Pinpoint the cell where the given text exists, returning its (x, y) midpoint coordinate. 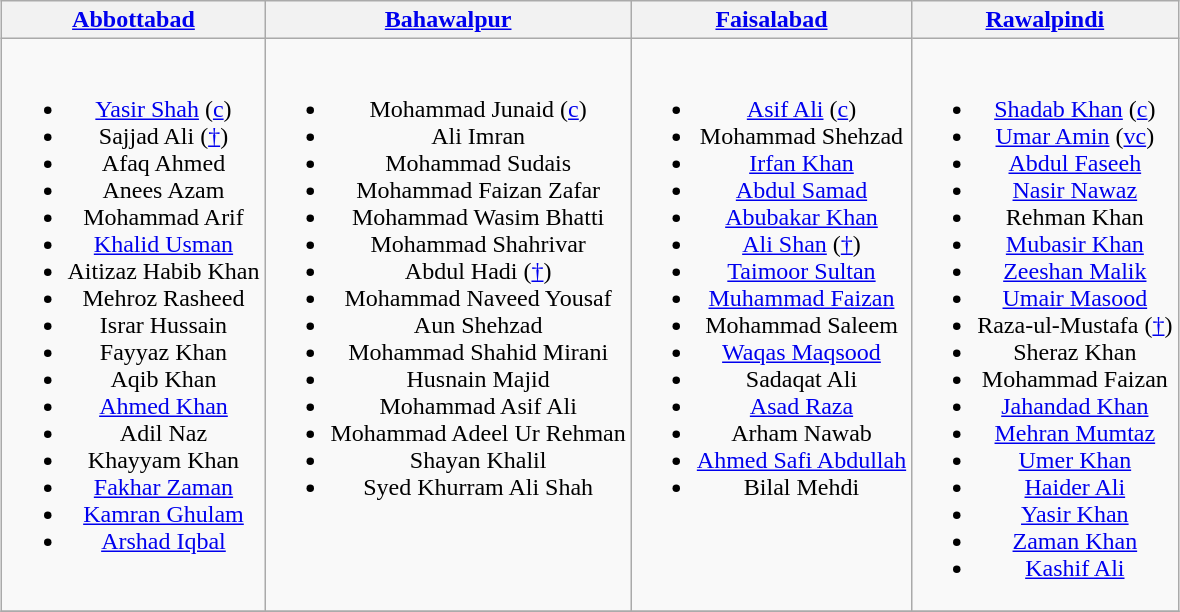
Bahawalpur (448, 20)
Rawalpindi (1045, 20)
Abbottabad (134, 20)
Faisalabad (771, 20)
